Provide the [x, y] coordinate of the cell's center where the given text is located.  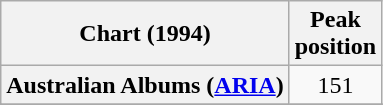
Australian Albums (ARIA) [145, 85]
Chart (1994) [145, 34]
151 [335, 85]
Peakposition [335, 34]
